Capture the cell that displays the provided text and extract its (X, Y) central coordinate. 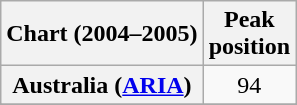
94 (249, 85)
Chart (2004–2005) (102, 34)
Australia (ARIA) (102, 85)
Peakposition (249, 34)
